Find where the given text appears and provide that cell's center as (X, Y) coordinate. 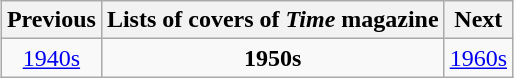
Lists of covers of Time magazine (272, 20)
Previous (51, 20)
1950s (272, 58)
1960s (478, 58)
Next (478, 20)
1940s (51, 58)
